Output the (X, Y) coordinate of the center of the cell containing the given text.  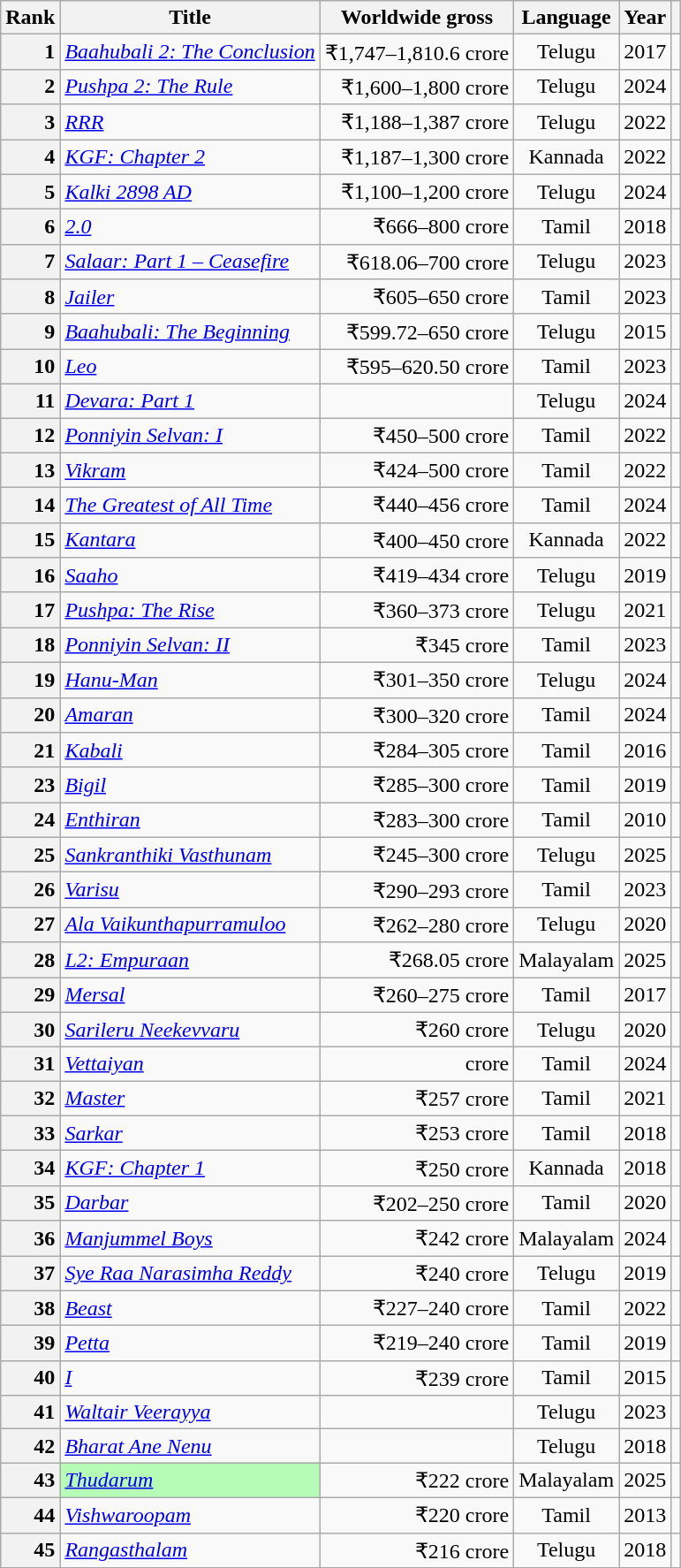
42 (30, 1446)
Thudarum (190, 1480)
6 (30, 227)
12 (30, 435)
18 (30, 645)
₹245–300 crore (417, 855)
Pushpa: The Rise (190, 610)
Ala Vaikunthapurramuloo (190, 925)
₹1,747–1,810.6 crore (417, 52)
Salaar: Part 1 – Ceasefire (190, 262)
4 (30, 157)
Rangasthalam (190, 1550)
₹268.05 crore (417, 960)
Ponniyin Selvan: I (190, 435)
Darbar (190, 1203)
₹301–350 crore (417, 680)
Devara: Part 1 (190, 400)
Amaran (190, 715)
Hanu-Man (190, 680)
Mersal (190, 995)
38 (30, 1308)
40 (30, 1378)
₹1,188–1,387 crore (417, 122)
₹595–620.50 crore (417, 367)
1 (30, 52)
₹290–293 crore (417, 890)
10 (30, 367)
45 (30, 1550)
31 (30, 1064)
Varisu (190, 890)
KGF: Chapter 1 (190, 1168)
The Greatest of All Time (190, 506)
5 (30, 192)
2010 (645, 820)
Ponniyin Selvan: II (190, 645)
23 (30, 785)
30 (30, 1030)
₹605–650 crore (417, 297)
Pushpa 2: The Rule (190, 87)
₹260–275 crore (417, 995)
3 (30, 122)
₹1,600–1,800 crore (417, 87)
₹285–300 crore (417, 785)
Kabali (190, 750)
Master (190, 1099)
21 (30, 750)
13 (30, 470)
39 (30, 1343)
₹202–250 crore (417, 1203)
₹419–434 crore (417, 575)
₹257 crore (417, 1099)
Language (567, 18)
I (190, 1378)
Vishwaroopam (190, 1515)
Title (190, 18)
36 (30, 1238)
Vettaiyan (190, 1064)
Kantara (190, 540)
₹219–240 crore (417, 1343)
24 (30, 820)
crore (417, 1064)
2 (30, 87)
RRR (190, 122)
15 (30, 540)
₹216 crore (417, 1550)
KGF: Chapter 2 (190, 157)
Jailer (190, 297)
₹240 crore (417, 1273)
₹618.06–700 crore (417, 262)
₹242 crore (417, 1238)
Year (645, 18)
Leo (190, 367)
Enthiran (190, 820)
₹599.72–650 crore (417, 331)
₹262–280 crore (417, 925)
43 (30, 1480)
28 (30, 960)
₹666–800 crore (417, 227)
₹253 crore (417, 1133)
₹300–320 crore (417, 715)
25 (30, 855)
27 (30, 925)
33 (30, 1133)
Sye Raa Narasimha Reddy (190, 1273)
Rank (30, 18)
11 (30, 400)
20 (30, 715)
₹260 crore (417, 1030)
Saaho (190, 575)
Sarileru Neekevvaru (190, 1030)
Manjummel Boys (190, 1238)
7 (30, 262)
₹239 crore (417, 1378)
29 (30, 995)
Baahubali: The Beginning (190, 331)
Kalki 2898 AD (190, 192)
₹345 crore (417, 645)
Waltair Veerayya (190, 1412)
Vikram (190, 470)
₹1,100–1,200 crore (417, 192)
14 (30, 506)
41 (30, 1412)
8 (30, 297)
Petta (190, 1343)
Beast (190, 1308)
₹227–240 crore (417, 1308)
Baahubali 2: The Conclusion (190, 52)
₹250 crore (417, 1168)
2016 (645, 750)
32 (30, 1099)
16 (30, 575)
37 (30, 1273)
9 (30, 331)
17 (30, 610)
44 (30, 1515)
Worldwide gross (417, 18)
35 (30, 1203)
₹222 crore (417, 1480)
Bigil (190, 785)
Sarkar (190, 1133)
34 (30, 1168)
Bharat Ane Nenu (190, 1446)
₹1,187–1,300 crore (417, 157)
₹450–500 crore (417, 435)
₹400–450 crore (417, 540)
L2: Empuraan (190, 960)
₹424–500 crore (417, 470)
₹440–456 crore (417, 506)
₹360–373 crore (417, 610)
2013 (645, 1515)
Sankranthiki Vasthunam (190, 855)
19 (30, 680)
₹284–305 crore (417, 750)
26 (30, 890)
₹220 crore (417, 1515)
₹283–300 crore (417, 820)
2.0 (190, 227)
